Capture the cell that displays the provided text and extract its (x, y) central coordinate. 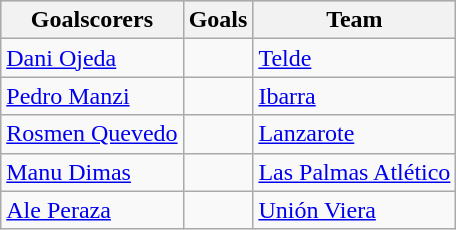
Ibarra (354, 96)
Rosmen Quevedo (92, 134)
Ale Peraza (92, 210)
Unión Viera (354, 210)
Pedro Manzi (92, 96)
Dani Ojeda (92, 58)
Goals (218, 20)
Goalscorers (92, 20)
Manu Dimas (92, 172)
Las Palmas Atlético (354, 172)
Lanzarote (354, 134)
Team (354, 20)
Telde (354, 58)
